Determine the [x, y] coordinate at the center of the cell enclosing the given text.  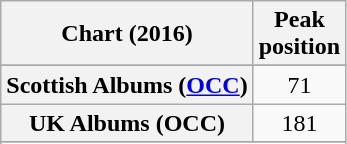
181 [299, 123]
71 [299, 85]
Scottish Albums (OCC) [127, 85]
UK Albums (OCC) [127, 123]
Chart (2016) [127, 34]
Peakposition [299, 34]
